Scan for the cell matching the given text and deliver its [x, y] coordinate at center. 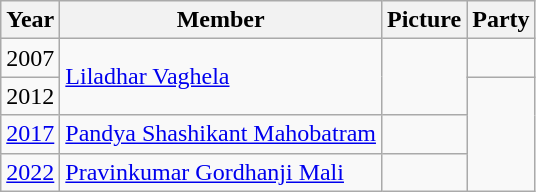
Liladhar Vaghela [221, 77]
2017 [30, 134]
Member [221, 20]
2012 [30, 96]
Pandya Shashikant Mahobatram [221, 134]
2022 [30, 172]
Party [501, 20]
Year [30, 20]
Picture [424, 20]
2007 [30, 58]
Pravinkumar Gordhanji Mali [221, 172]
